For the text-containing cell, return its midpoint in (X, Y) coordinate format. 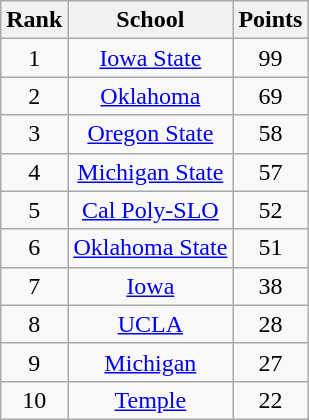
6 (34, 248)
Oregon State (150, 134)
8 (34, 324)
7 (34, 286)
3 (34, 134)
69 (270, 96)
38 (270, 286)
UCLA (150, 324)
22 (270, 400)
10 (34, 400)
Cal Poly-SLO (150, 210)
Oklahoma State (150, 248)
57 (270, 172)
58 (270, 134)
27 (270, 362)
Michigan (150, 362)
2 (34, 96)
School (150, 20)
28 (270, 324)
9 (34, 362)
Oklahoma (150, 96)
99 (270, 58)
52 (270, 210)
51 (270, 248)
1 (34, 58)
Rank (34, 20)
Temple (150, 400)
5 (34, 210)
Michigan State (150, 172)
Iowa State (150, 58)
Points (270, 20)
Iowa (150, 286)
4 (34, 172)
